Extract the (X, Y) coordinate from the center of the cell holding the provided text.  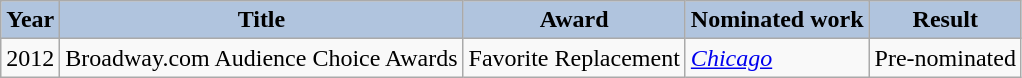
2012 (30, 58)
Favorite Replacement (574, 58)
Pre-nominated (945, 58)
Chicago (777, 58)
Nominated work (777, 20)
Year (30, 20)
Title (262, 20)
Broadway.com Audience Choice Awards (262, 58)
Result (945, 20)
Award (574, 20)
